Locate the cell with the specified text and output its (X, Y) center coordinate. 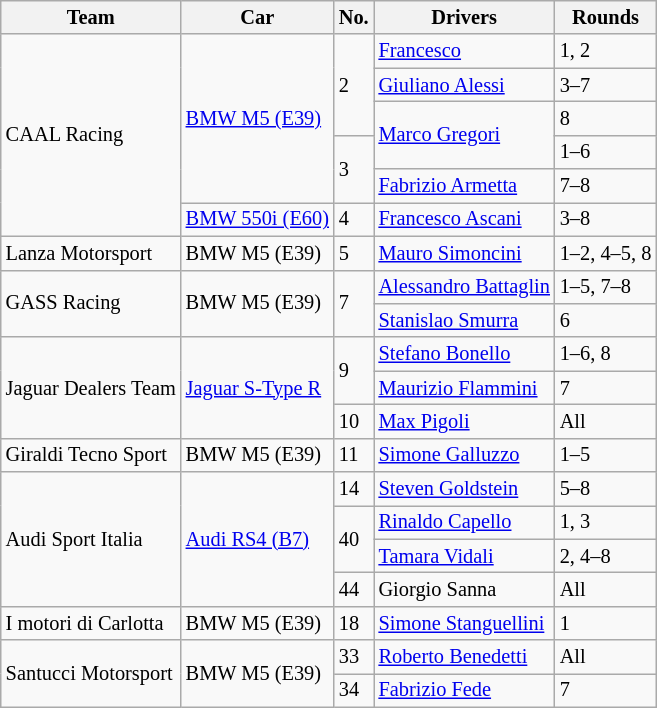
Drivers (464, 17)
BMW 550i (E60) (258, 219)
1 (606, 623)
1–6 (606, 152)
1–5 (606, 455)
9 (354, 370)
18 (354, 623)
33 (354, 657)
Francesco (464, 51)
Steven Goldstein (464, 489)
Simone Galluzzo (464, 455)
Audi RS4 (B7) (258, 540)
Mauro Simoncini (464, 253)
11 (354, 455)
Marco Gregori (464, 134)
1–5, 7–8 (606, 287)
5–8 (606, 489)
3–7 (606, 85)
GASS Racing (91, 304)
1–2, 4–5, 8 (606, 253)
I motori di Carlotta (91, 623)
40 (354, 538)
Giuliano Alessi (464, 85)
CAAL Racing (91, 135)
Car (258, 17)
Maurizio Flammini (464, 388)
Tamara Vidali (464, 556)
10 (354, 421)
4 (354, 219)
Audi Sport Italia (91, 540)
3 (354, 168)
Jaguar Dealers Team (91, 388)
Stefano Bonello (464, 354)
Giraldi Tecno Sport (91, 455)
3–8 (606, 219)
Lanza Motorsport (91, 253)
1, 3 (606, 522)
Rinaldo Capello (464, 522)
8 (606, 118)
Stanislao Smurra (464, 320)
Francesco Ascani (464, 219)
14 (354, 489)
Santucci Motorsport (91, 674)
Jaguar S-Type R (258, 388)
Giorgio Sanna (464, 589)
1–6, 8 (606, 354)
Simone Stanguellini (464, 623)
2 (354, 84)
6 (606, 320)
44 (354, 589)
34 (354, 690)
5 (354, 253)
Max Pigoli (464, 421)
Team (91, 17)
Roberto Benedetti (464, 657)
Alessandro Battaglin (464, 287)
Fabrizio Fede (464, 690)
7–8 (606, 186)
2, 4–8 (606, 556)
1, 2 (606, 51)
No. (354, 17)
Fabrizio Armetta (464, 186)
Rounds (606, 17)
